Pinpoint the cell where the given text exists, returning its (x, y) midpoint coordinate. 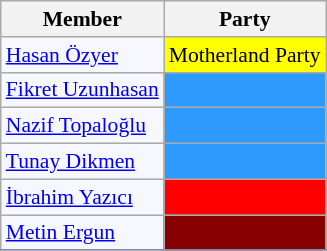
Party (245, 19)
Member (82, 19)
Fikret Uzunhasan (82, 90)
Motherland Party (245, 55)
Hasan Özyer (82, 55)
Nazif Topaloğlu (82, 126)
Tunay Dikmen (82, 162)
İbrahim Yazıcı (82, 197)
Metin Ergun (82, 233)
